Output the (X, Y) coordinate of the center of the cell containing the given text.  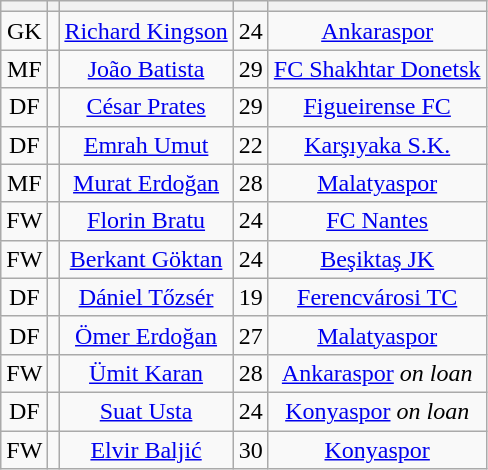
30 (250, 449)
Karşıyaka S.K. (377, 145)
Berkant Göktan (146, 259)
FC Shakhtar Donetsk (377, 69)
Ankaraspor (377, 31)
Ömer Erdoğan (146, 335)
Dániel Tőzsér (146, 297)
GK (24, 31)
Ümit Karan (146, 373)
22 (250, 145)
Suat Usta (146, 411)
Murat Erdoğan (146, 183)
César Prates (146, 107)
Richard Kingson (146, 31)
Ankaraspor on loan (377, 373)
19 (250, 297)
Figueirense FC (377, 107)
Konyaspor (377, 449)
Florin Bratu (146, 221)
Emrah Umut (146, 145)
Elvir Baljić (146, 449)
Beşiktaş JK (377, 259)
Ferencvárosi TC (377, 297)
FC Nantes (377, 221)
Konyaspor on loan (377, 411)
27 (250, 335)
João Batista (146, 69)
